Output the [x, y] coordinate of the center of the cell containing the given text.  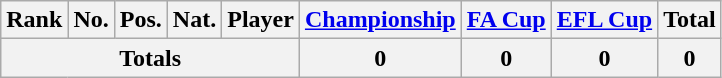
Nat. [194, 20]
EFL Cup [604, 20]
No. [91, 20]
FA Cup [506, 20]
Totals [150, 58]
Championship [380, 20]
Pos. [140, 20]
Rank [34, 20]
Player [261, 20]
Total [690, 20]
